Find where the given text appears and provide that cell's center as [X, Y] coordinate. 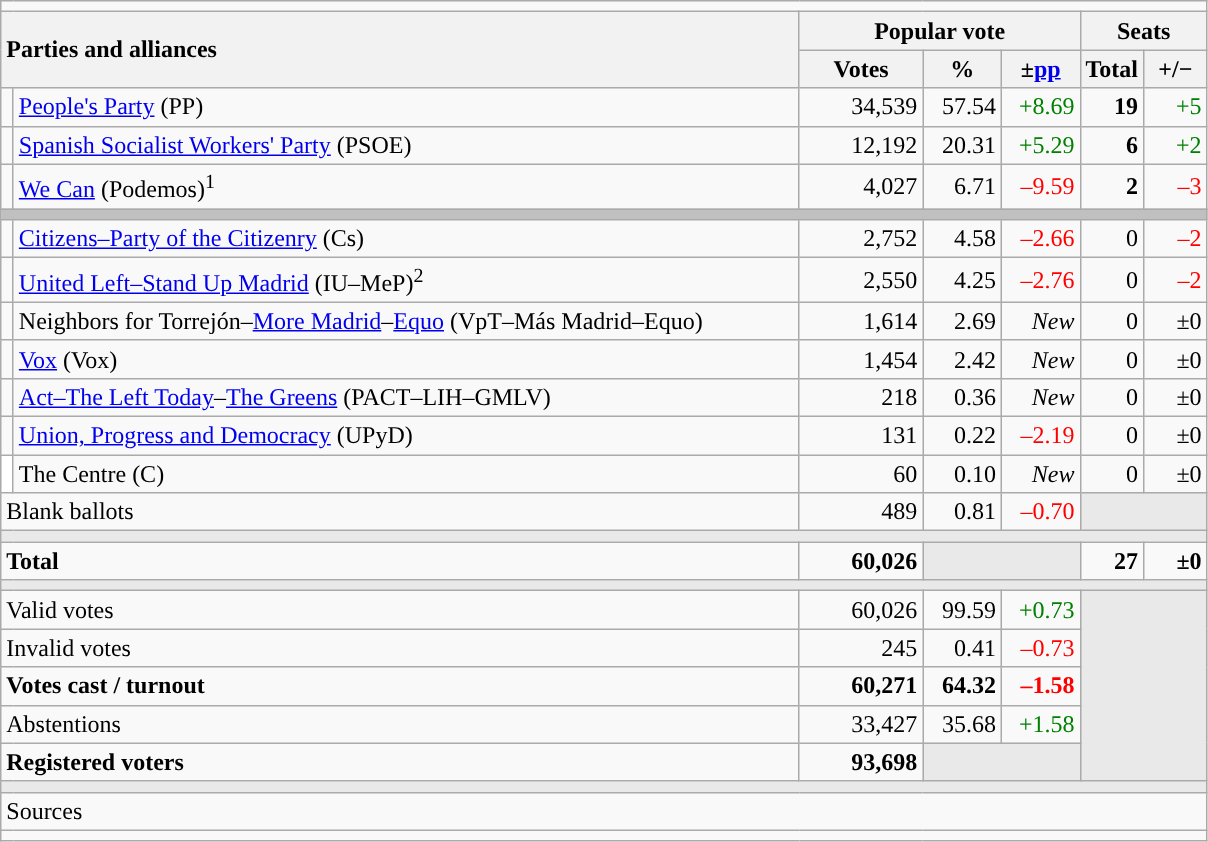
4.25 [962, 280]
Union, Progress and Democracy (UPyD) [406, 435]
6.71 [962, 186]
–3 [1176, 186]
% [962, 69]
131 [861, 435]
0.22 [962, 435]
+/− [1176, 69]
Citizens–Party of the Citizenry (Cs) [406, 239]
2,550 [861, 280]
2.69 [962, 321]
Valid votes [400, 610]
–1.58 [1040, 686]
–2.19 [1040, 435]
4,027 [861, 186]
218 [861, 397]
27 [1112, 561]
–0.73 [1040, 648]
2.42 [962, 359]
People's Party (PP) [406, 107]
Parties and alliances [400, 50]
+5.29 [1040, 145]
0.41 [962, 648]
0.81 [962, 512]
Spanish Socialist Workers' Party (PSOE) [406, 145]
±pp [1040, 69]
20.31 [962, 145]
Blank ballots [400, 512]
Invalid votes [400, 648]
99.59 [962, 610]
Popular vote [940, 31]
57.54 [962, 107]
Neighbors for Torrejón–More Madrid–Equo (VpT–Más Madrid–Equo) [406, 321]
+2 [1176, 145]
Abstentions [400, 724]
489 [861, 512]
64.32 [962, 686]
Vox (Vox) [406, 359]
0.10 [962, 474]
1,614 [861, 321]
0.36 [962, 397]
–2.76 [1040, 280]
The Centre (C) [406, 474]
93,698 [861, 762]
We Can (Podemos)1 [406, 186]
245 [861, 648]
+1.58 [1040, 724]
Registered voters [400, 762]
+5 [1176, 107]
–9.59 [1040, 186]
1,454 [861, 359]
Votes [861, 69]
34,539 [861, 107]
Sources [604, 811]
6 [1112, 145]
Votes cast / turnout [400, 686]
Seats [1144, 31]
Act–The Left Today–The Greens (PACT–LIH–GMLV) [406, 397]
19 [1112, 107]
–0.70 [1040, 512]
12,192 [861, 145]
–2.66 [1040, 239]
60 [861, 474]
35.68 [962, 724]
60,271 [861, 686]
33,427 [861, 724]
2 [1112, 186]
United Left–Stand Up Madrid (IU–MeP)2 [406, 280]
4.58 [962, 239]
+8.69 [1040, 107]
+0.73 [1040, 610]
2,752 [861, 239]
